Identify which cell holds the provided text, then report its [x, y] central coordinate. 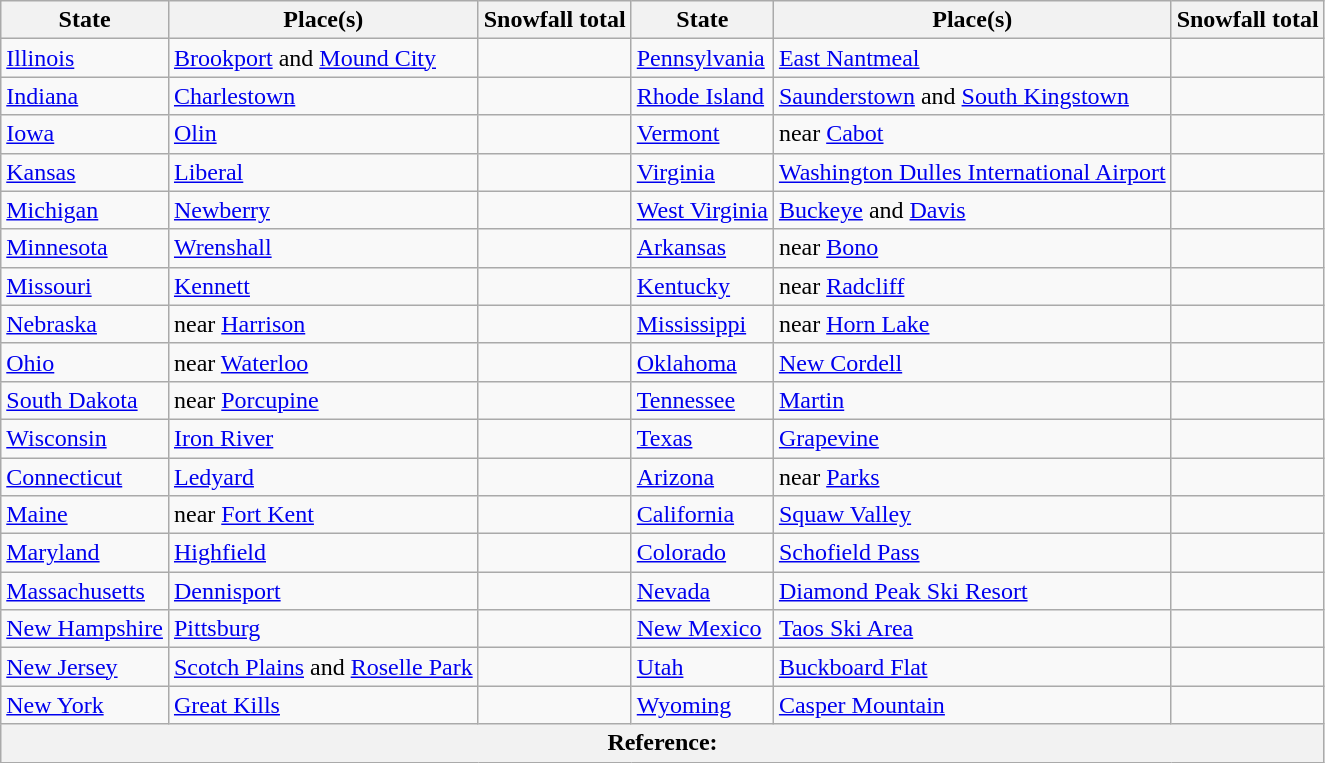
Dennisport [323, 591]
Mississippi [702, 324]
Nebraska [85, 324]
Martin [972, 400]
Massachusetts [85, 591]
Charlestown [323, 96]
Indiana [85, 96]
Nevada [702, 591]
Rhode Island [702, 96]
near Cabot [972, 134]
near Parks [972, 477]
Wrenshall [323, 248]
Liberal [323, 172]
Illinois [85, 58]
Missouri [85, 286]
near Radcliff [972, 286]
Colorado [702, 553]
Scotch Plains and Roselle Park [323, 667]
Washington Dulles International Airport [972, 172]
Oklahoma [702, 362]
Kansas [85, 172]
California [702, 515]
Wyoming [702, 705]
Michigan [85, 210]
near Harrison [323, 324]
Pittsburg [323, 629]
Kennett [323, 286]
New Mexico [702, 629]
Ledyard [323, 477]
Maryland [85, 553]
near Bono [972, 248]
Grapevine [972, 438]
Arizona [702, 477]
near Porcupine [323, 400]
West Virginia [702, 210]
Olin [323, 134]
Kentucky [702, 286]
Buckeye and Davis [972, 210]
South Dakota [85, 400]
New Hampshire [85, 629]
near Fort Kent [323, 515]
Arkansas [702, 248]
Newberry [323, 210]
Vermont [702, 134]
Tennessee [702, 400]
Ohio [85, 362]
Taos Ski Area [972, 629]
Buckboard Flat [972, 667]
near Waterloo [323, 362]
Maine [85, 515]
Schofield Pass [972, 553]
Iron River [323, 438]
New York [85, 705]
Texas [702, 438]
Utah [702, 667]
Squaw Valley [972, 515]
Wisconsin [85, 438]
New Cordell [972, 362]
Connecticut [85, 477]
Pennsylvania [702, 58]
Casper Mountain [972, 705]
Reference: [662, 743]
Highfield [323, 553]
near Horn Lake [972, 324]
Iowa [85, 134]
Diamond Peak Ski Resort [972, 591]
Brookport and Mound City [323, 58]
New Jersey [85, 667]
Minnesota [85, 248]
Great Kills [323, 705]
Virginia [702, 172]
East Nantmeal [972, 58]
Saunderstown and South Kingstown [972, 96]
